Pinpoint the cell where the given text exists, returning its (x, y) midpoint coordinate. 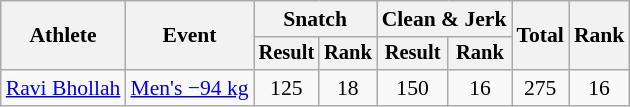
Ravi Bhollah (64, 88)
125 (287, 88)
Athlete (64, 36)
Men's −94 kg (189, 88)
150 (413, 88)
Clean & Jerk (444, 19)
Event (189, 36)
Snatch (316, 19)
275 (540, 88)
Total (540, 36)
18 (348, 88)
